Detect which cell encompasses the target text, then output its [x, y] center coordinate. 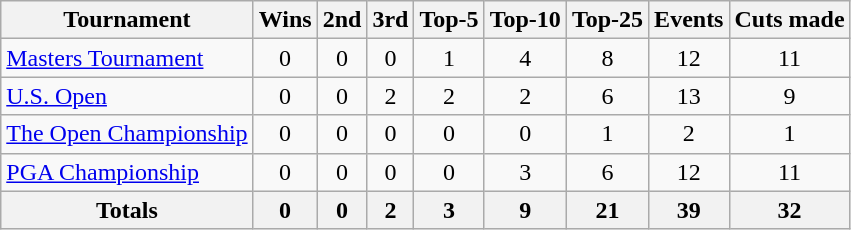
2nd [342, 20]
21 [607, 210]
13 [689, 96]
Top-10 [525, 20]
Top-5 [449, 20]
U.S. Open [127, 96]
Tournament [127, 20]
Events [689, 20]
Wins [285, 20]
Totals [127, 210]
39 [689, 210]
3rd [390, 20]
Masters Tournament [127, 58]
8 [607, 58]
Top-25 [607, 20]
32 [790, 210]
PGA Championship [127, 172]
Cuts made [790, 20]
4 [525, 58]
The Open Championship [127, 134]
